For the text-containing cell, return its midpoint in [X, Y] coordinate format. 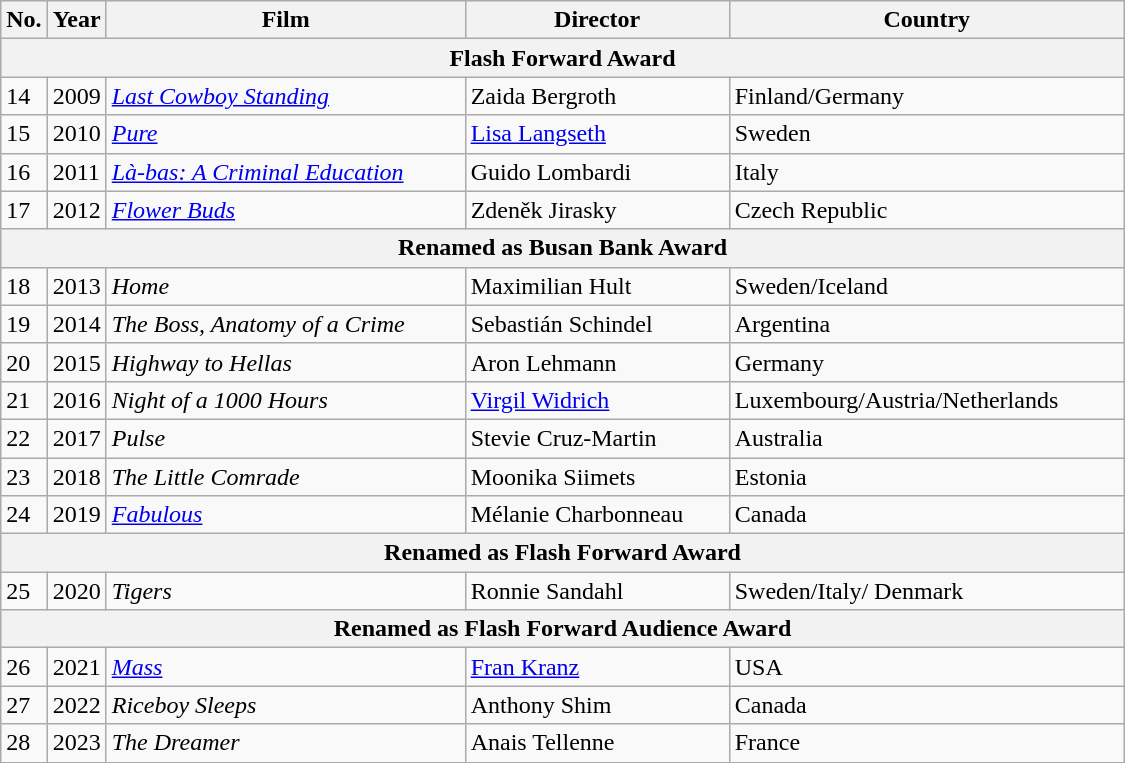
25 [24, 591]
Home [286, 286]
Estonia [926, 477]
2021 [76, 667]
Flower Buds [286, 210]
16 [24, 172]
Virgil Widrich [597, 400]
Flash Forward Award [563, 58]
21 [24, 400]
2011 [76, 172]
20 [24, 362]
USA [926, 667]
Pulse [286, 438]
26 [24, 667]
Renamed as Flash Forward Audience Award [563, 629]
Stevie Cruz-Martin [597, 438]
Maximilian Hult [597, 286]
Renamed as Flash Forward Award [563, 553]
18 [24, 286]
Sweden [926, 134]
Guido Lombardi [597, 172]
Anthony Shim [597, 705]
2019 [76, 515]
Night of a 1000 Hours [286, 400]
Anais Tellenne [597, 743]
Last Cowboy Standing [286, 96]
Ronnie Sandahl [597, 591]
The Dreamer [286, 743]
Pure [286, 134]
Fran Kranz [597, 667]
Mélanie Charbonneau [597, 515]
2014 [76, 324]
17 [24, 210]
Moonika Siimets [597, 477]
2023 [76, 743]
Tigers [286, 591]
2009 [76, 96]
Germany [926, 362]
Sebastián Schindel [597, 324]
2013 [76, 286]
Fabulous [286, 515]
2010 [76, 134]
The Boss, Anatomy of a Crime [286, 324]
28 [24, 743]
14 [24, 96]
23 [24, 477]
Lisa Langseth [597, 134]
24 [24, 515]
27 [24, 705]
Sweden/Italy/ Denmark [926, 591]
Zaida Bergroth [597, 96]
France [926, 743]
2020 [76, 591]
2022 [76, 705]
19 [24, 324]
Mass [286, 667]
Italy [926, 172]
2018 [76, 477]
Country [926, 20]
Là-bas: A Criminal Education [286, 172]
2016 [76, 400]
Sweden/Iceland [926, 286]
Czech Republic [926, 210]
Highway to Hellas [286, 362]
Film [286, 20]
15 [24, 134]
2017 [76, 438]
Australia [926, 438]
Zdeněk Jirasky [597, 210]
Director [597, 20]
Year [76, 20]
Renamed as Busan Bank Award [563, 248]
Aron Lehmann [597, 362]
2015 [76, 362]
2012 [76, 210]
Riceboy Sleeps [286, 705]
Argentina [926, 324]
The Little Comrade [286, 477]
No. [24, 20]
Finland/Germany [926, 96]
22 [24, 438]
Luxembourg/Austria/Netherlands [926, 400]
